Capture the cell that displays the provided text and extract its [X, Y] central coordinate. 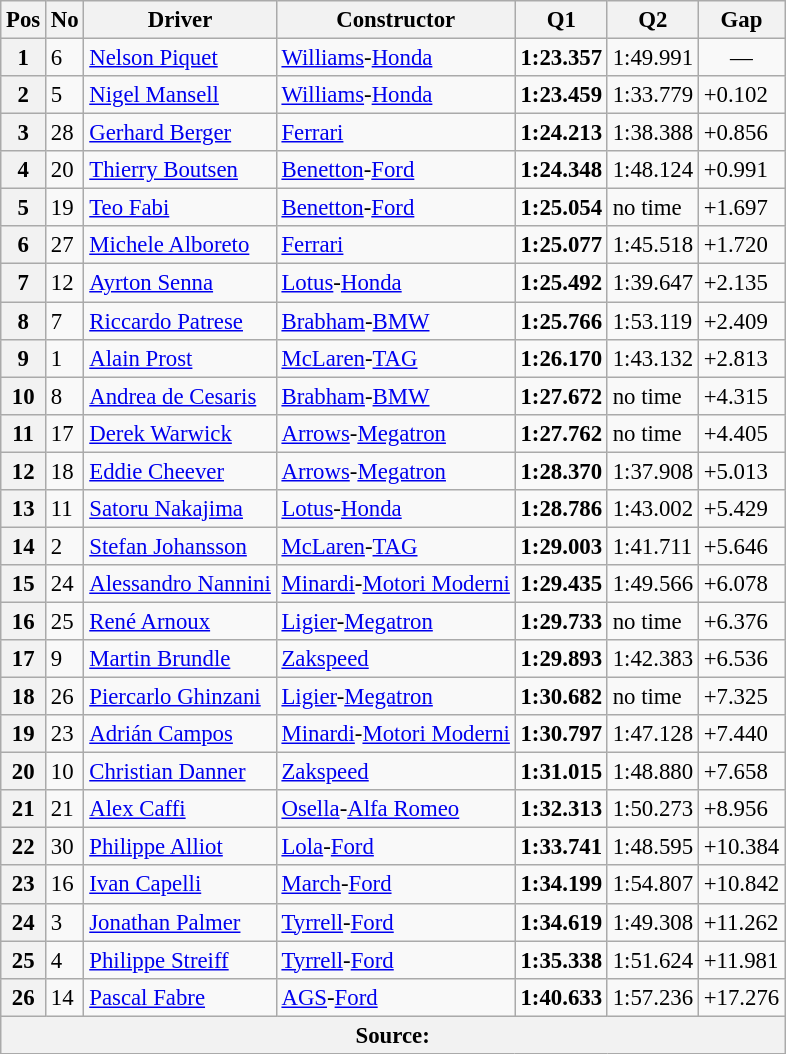
Michele Alboreto [180, 245]
— [741, 58]
1:29.003 [561, 546]
Ayrton Senna [180, 283]
+11.981 [741, 960]
+7.440 [741, 734]
Philippe Streiff [180, 960]
1:27.672 [561, 396]
1:24.348 [561, 170]
Constructor [396, 20]
Stefan Johansson [180, 546]
1:24.213 [561, 133]
March-Ford [396, 885]
Lola-Ford [396, 847]
René Arnoux [180, 621]
Satoru Nakajima [180, 509]
Ivan Capelli [180, 885]
1:34.619 [561, 922]
1:25.077 [561, 245]
AGS-Ford [396, 997]
1:32.313 [561, 809]
Source: [393, 1035]
1:30.682 [561, 697]
1:29.435 [561, 584]
1:28.786 [561, 509]
+4.315 [741, 396]
1:57.236 [652, 997]
1:31.015 [561, 772]
Philippe Alliot [180, 847]
+5.646 [741, 546]
28 [65, 133]
No [65, 20]
1:43.002 [652, 509]
Nelson Piquet [180, 58]
1:25.054 [561, 208]
1:54.807 [652, 885]
1:49.991 [652, 58]
Osella-Alfa Romeo [396, 809]
+6.078 [741, 584]
1:53.119 [652, 321]
1:33.779 [652, 95]
Q1 [561, 20]
1:42.383 [652, 659]
Christian Danner [180, 772]
1:48.124 [652, 170]
+2.135 [741, 283]
Gap [741, 20]
+11.262 [741, 922]
1:34.199 [561, 885]
1:27.762 [561, 433]
1:48.595 [652, 847]
1:26.170 [561, 358]
Riccardo Patrese [180, 321]
+5.429 [741, 509]
1:25.492 [561, 283]
Jonathan Palmer [180, 922]
+5.013 [741, 471]
1:41.711 [652, 546]
Adrián Campos [180, 734]
+1.697 [741, 208]
+10.842 [741, 885]
1:39.647 [652, 283]
1:49.308 [652, 922]
+17.276 [741, 997]
1:40.633 [561, 997]
+2.813 [741, 358]
Andrea de Cesaris [180, 396]
30 [65, 847]
1:47.128 [652, 734]
Nigel Mansell [180, 95]
Pos [24, 20]
1:35.338 [561, 960]
Driver [180, 20]
+8.956 [741, 809]
1:30.797 [561, 734]
1:25.766 [561, 321]
1:43.132 [652, 358]
1:50.273 [652, 809]
Eddie Cheever [180, 471]
1:29.733 [561, 621]
Derek Warwick [180, 433]
Gerhard Berger [180, 133]
Alex Caffi [180, 809]
Thierry Boutsen [180, 170]
1:37.908 [652, 471]
22 [24, 847]
Martin Brundle [180, 659]
Pascal Fabre [180, 997]
1:29.893 [561, 659]
1:23.357 [561, 58]
+6.376 [741, 621]
+7.658 [741, 772]
13 [24, 509]
15 [24, 584]
Alessandro Nannini [180, 584]
+1.720 [741, 245]
+4.405 [741, 433]
+7.325 [741, 697]
Alain Prost [180, 358]
Piercarlo Ghinzani [180, 697]
1:28.370 [561, 471]
1:51.624 [652, 960]
1:23.459 [561, 95]
1:45.518 [652, 245]
Q2 [652, 20]
+6.536 [741, 659]
Teo Fabi [180, 208]
+0.102 [741, 95]
1:49.566 [652, 584]
27 [65, 245]
1:48.880 [652, 772]
+0.856 [741, 133]
1:33.741 [561, 847]
+2.409 [741, 321]
1:38.388 [652, 133]
+0.991 [741, 170]
+10.384 [741, 847]
